Scan for the cell matching the given text and deliver its [x, y] coordinate at center. 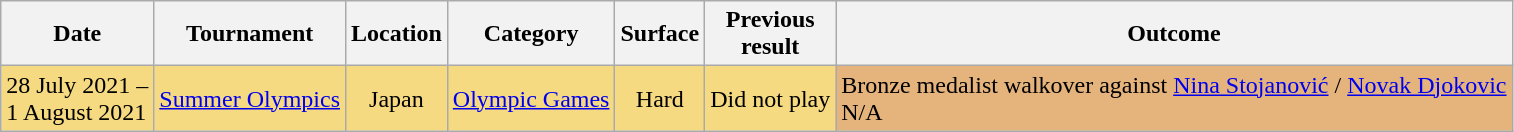
28 July 2021 –1 August 2021 [78, 98]
Tournament [250, 34]
Japan [397, 98]
Previousresult [770, 34]
Date [78, 34]
Category [531, 34]
Bronze medalist walkover against Nina Stojanović / Novak DjokovicN/A [1174, 98]
Location [397, 34]
Outcome [1174, 34]
Hard [660, 98]
Olympic Games [531, 98]
Did not play [770, 98]
Surface [660, 34]
Summer Olympics [250, 98]
